Search for the cell housing the specified text and yield its [X, Y] center coordinate. 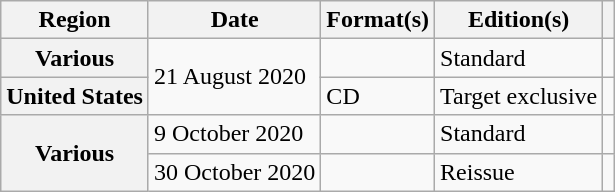
Format(s) [378, 20]
30 October 2020 [234, 172]
Target exclusive [519, 96]
United States [75, 96]
21 August 2020 [234, 77]
Reissue [519, 172]
CD [378, 96]
Date [234, 20]
Region [75, 20]
9 October 2020 [234, 134]
Edition(s) [519, 20]
